Detect which cell encompasses the target text, then output its (x, y) center coordinate. 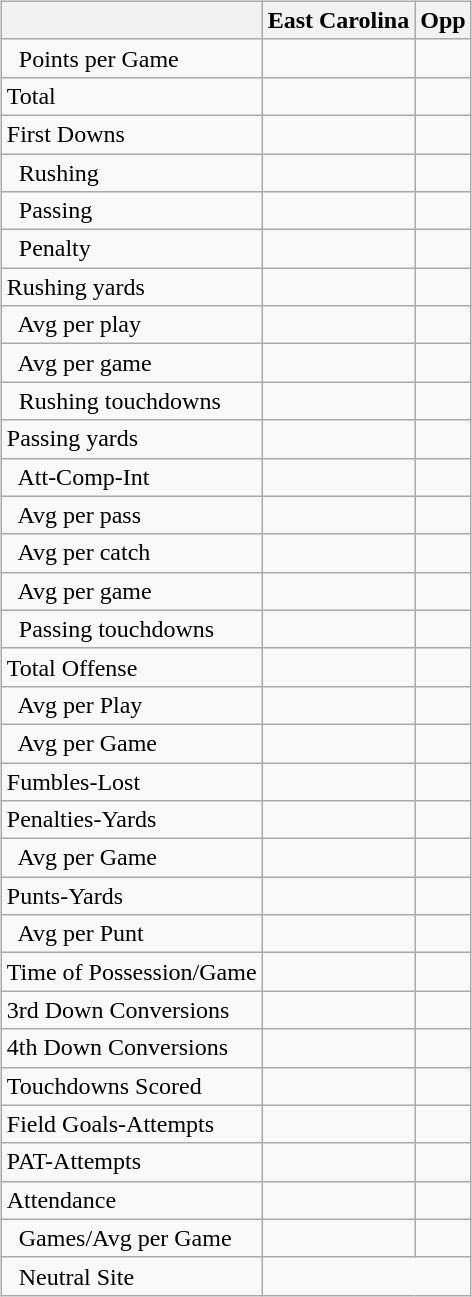
Punts-Yards (132, 896)
Time of Possession/Game (132, 972)
Field Goals-Attempts (132, 1124)
Rushing touchdowns (132, 401)
Games/Avg per Game (132, 1238)
Penalties-Yards (132, 820)
Avg per pass (132, 515)
3rd Down Conversions (132, 1010)
Penalty (132, 249)
Total (132, 96)
PAT-Attempts (132, 1162)
Neutral Site (132, 1276)
Avg per play (132, 325)
East Carolina (338, 20)
Points per Game (132, 58)
4th Down Conversions (132, 1048)
Passing touchdowns (132, 629)
Rushing (132, 173)
Attendance (132, 1200)
Passing (132, 211)
Rushing yards (132, 287)
Total Offense (132, 667)
Avg per Play (132, 705)
Opp (443, 20)
Passing yards (132, 439)
Fumbles-Lost (132, 781)
Touchdowns Scored (132, 1086)
First Downs (132, 134)
Att-Comp-Int (132, 477)
Avg per Punt (132, 934)
Avg per catch (132, 553)
